Return [X, Y] of the center of cell containing provided text 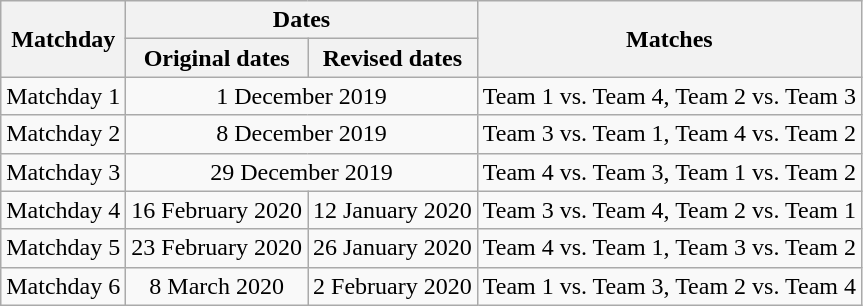
29 December 2019 [302, 172]
Team 3 vs. Team 1, Team 4 vs. Team 2 [669, 134]
8 March 2020 [217, 286]
Revised dates [393, 58]
1 December 2019 [302, 96]
Original dates [217, 58]
26 January 2020 [393, 248]
8 December 2019 [302, 134]
Matches [669, 39]
12 January 2020 [393, 210]
Matchday [64, 39]
Dates [302, 20]
Matchday 3 [64, 172]
Matchday 5 [64, 248]
Matchday 2 [64, 134]
Team 4 vs. Team 3, Team 1 vs. Team 2 [669, 172]
2 February 2020 [393, 286]
Team 4 vs. Team 1, Team 3 vs. Team 2 [669, 248]
Team 3 vs. Team 4, Team 2 vs. Team 1 [669, 210]
23 February 2020 [217, 248]
Team 1 vs. Team 3, Team 2 vs. Team 4 [669, 286]
16 February 2020 [217, 210]
Team 1 vs. Team 4, Team 2 vs. Team 3 [669, 96]
Matchday 1 [64, 96]
Matchday 4 [64, 210]
Matchday 6 [64, 286]
